Locate the cell with the specified text and output its (x, y) center coordinate. 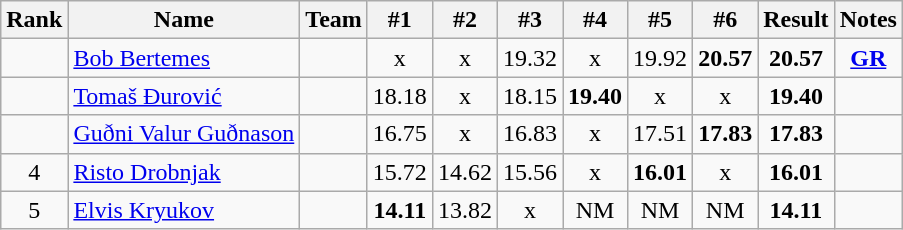
18.18 (400, 96)
#6 (726, 20)
#2 (464, 20)
15.56 (530, 172)
17.51 (660, 134)
14.62 (464, 172)
Rank (34, 20)
5 (34, 210)
Name (184, 20)
13.82 (464, 210)
19.32 (530, 58)
#4 (594, 20)
#3 (530, 20)
Team (334, 20)
Result (796, 20)
#5 (660, 20)
Elvis Kryukov (184, 210)
16.75 (400, 134)
15.72 (400, 172)
GR (868, 58)
Guðni Valur Guðnason (184, 134)
16.83 (530, 134)
4 (34, 172)
Notes (868, 20)
19.92 (660, 58)
18.15 (530, 96)
#1 (400, 20)
Bob Bertemes (184, 58)
Risto Drobnjak (184, 172)
Tomaš Đurović (184, 96)
